For the text-containing cell, return its midpoint in (x, y) coordinate format. 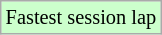
Fastest session lap (81, 17)
